From the cell containing the given text, extract its center point as [x, y] coordinate. 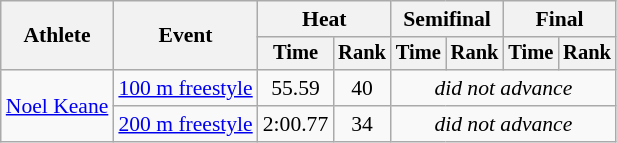
Semifinal [447, 19]
100 m freestyle [185, 88]
Athlete [58, 36]
200 m freestyle [185, 124]
Final [559, 19]
Heat [324, 19]
55.59 [296, 88]
34 [362, 124]
2:00.77 [296, 124]
Noel Keane [58, 106]
40 [362, 88]
Event [185, 36]
